Identify which cell holds the provided text, then report its [X, Y] central coordinate. 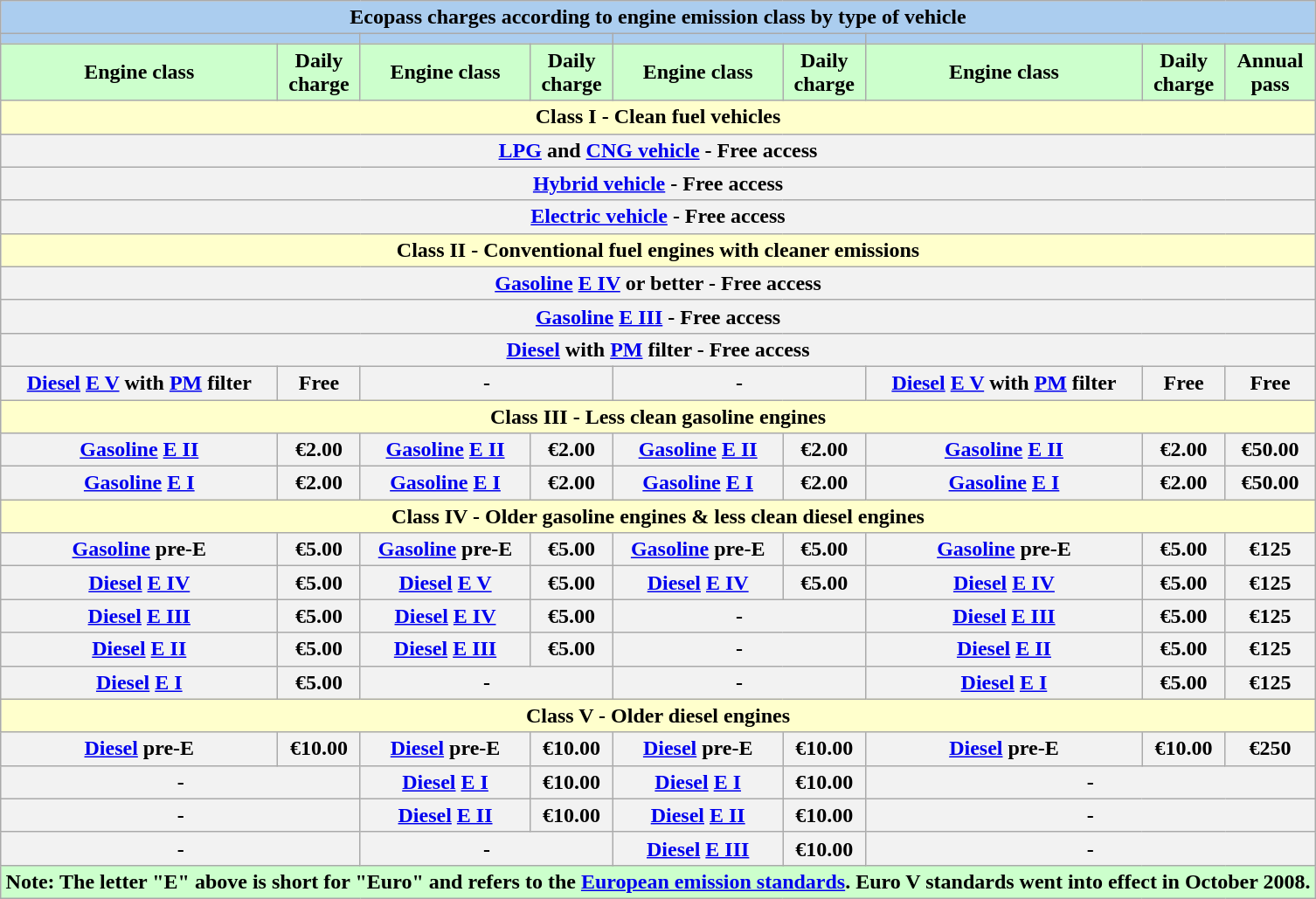
€250 [1271, 749]
Annualpass [1271, 72]
Class IV - Older gasoline engines & less clean diesel engines [658, 516]
Ecopass charges according to engine emission class by type of vehicle [658, 17]
Note: The letter "E" above is short for "Euro" and refers to the European emission standards. Euro V standards went into effect in October 2008. [658, 882]
Class V - Older diesel engines [658, 716]
Hybrid vehicle - Free access [658, 183]
LPG and CNG vehicle - Free access [658, 150]
Electric vehicle - Free access [658, 217]
Class I - Clean fuel vehicles [658, 117]
Gasoline E IV or better - Free access [658, 283]
Diesel with PM filter - Free access [658, 349]
Class III - Less clean gasoline engines [658, 417]
Gasoline E III - Free access [658, 316]
Class II - Conventional fuel engines with cleaner emissions [658, 250]
Diesel E V [445, 583]
